Detect which cell encompasses the target text, then output its (X, Y) center coordinate. 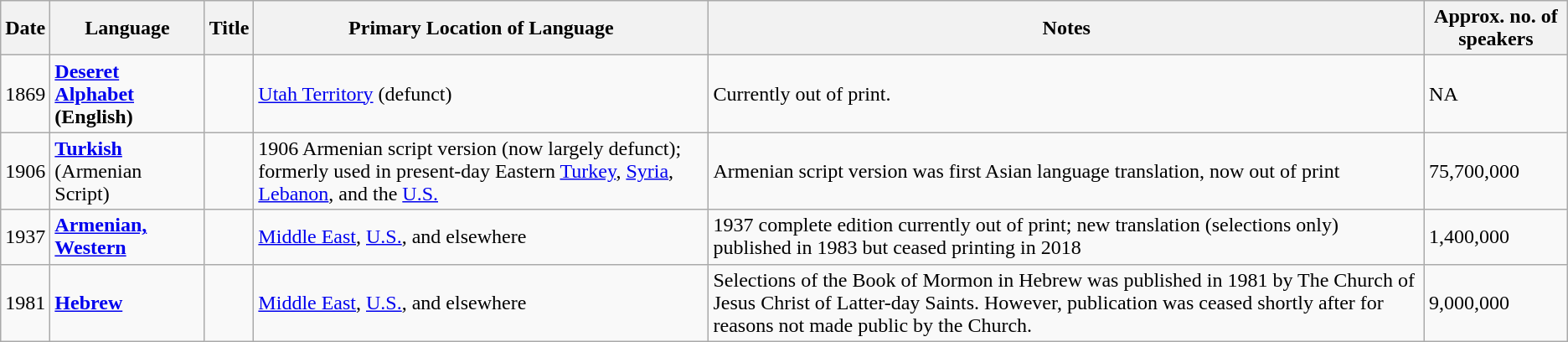
Hebrew (127, 303)
Primary Location of Language (481, 28)
Turkish (Armenian Script) (127, 171)
1937 (25, 236)
1981 (25, 303)
1937 complete edition currently out of print; new translation (selections only) published in 1983 but ceased printing in 2018 (1067, 236)
Utah Territory (defunct) (481, 94)
Date (25, 28)
Language (127, 28)
Armenian script version was first Asian language translation, now out of print (1067, 171)
Notes (1067, 28)
1906 (25, 171)
Armenian, Western (127, 236)
Deseret Alphabet (English) (127, 94)
1869 (25, 94)
Currently out of print. (1067, 94)
9,000,000 (1496, 303)
75,700,000 (1496, 171)
Approx. no. of speakers (1496, 28)
1906 Armenian script version (now largely defunct); formerly used in present-day Eastern Turkey, Syria, Lebanon, and the U.S. (481, 171)
1,400,000 (1496, 236)
Title (230, 28)
NA (1496, 94)
